Return the (X, Y) coordinate for the center point of the cell that contains the specified text.  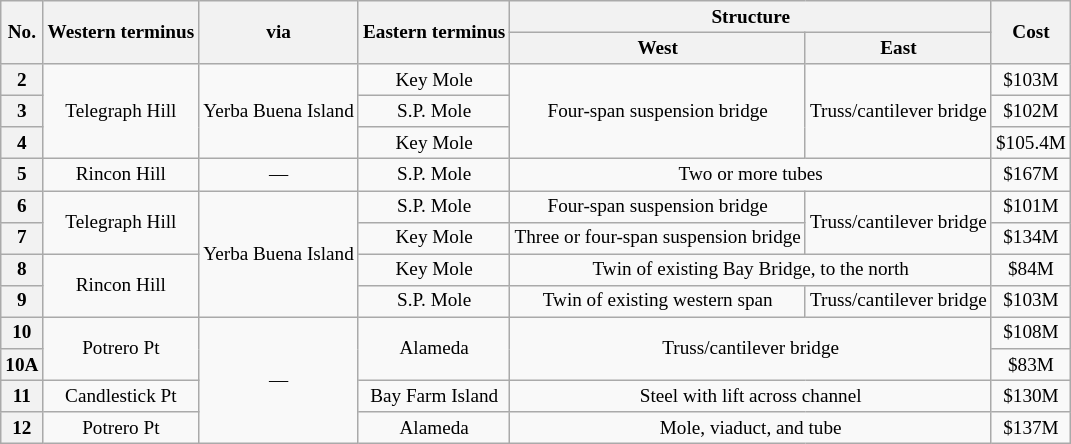
$101M (1030, 206)
$130M (1030, 396)
$105.4M (1030, 143)
3 (22, 111)
Twin of existing western span (658, 301)
10A (22, 365)
$83M (1030, 365)
No. (22, 32)
11 (22, 396)
Bay Farm Island (434, 396)
$108M (1030, 333)
6 (22, 206)
Mole, viaduct, and tube (751, 428)
Twin of existing Bay Bridge, to the north (751, 270)
$102M (1030, 111)
Candlestick Pt (121, 396)
Three or four-span suspension bridge (658, 238)
$137M (1030, 428)
10 (22, 333)
Steel with lift across channel (751, 396)
5 (22, 175)
$134M (1030, 238)
9 (22, 301)
8 (22, 270)
Western terminus (121, 32)
Two or more tubes (751, 175)
4 (22, 143)
Cost (1030, 32)
Eastern terminus (434, 32)
Structure (751, 17)
via (279, 32)
$84M (1030, 270)
West (658, 48)
$167M (1030, 175)
7 (22, 238)
12 (22, 428)
2 (22, 80)
East (898, 48)
